Output the (X, Y) coordinate of the center of the cell containing the given text.  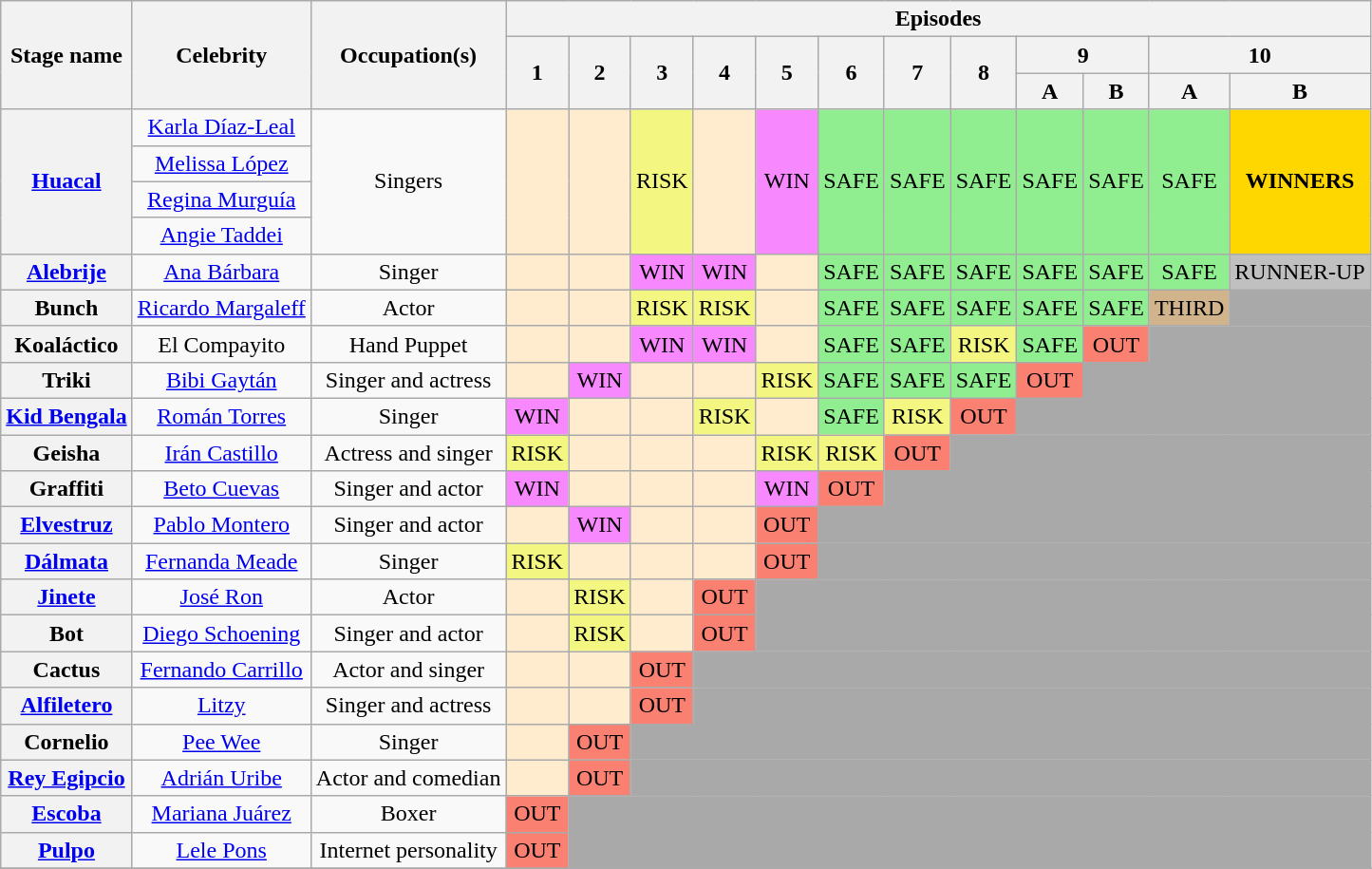
Ricardo Margaleff (221, 308)
Koaláctico (66, 344)
Regina Murguía (221, 199)
Alfiletero (66, 706)
Elvestruz (66, 525)
Stage name (66, 55)
Hand Puppet (408, 344)
Fernando Carrillo (221, 670)
Jinete (66, 597)
Huacal (66, 181)
Bot (66, 633)
Román Torres (221, 416)
Cactus (66, 670)
RUNNER-UP (1300, 272)
Celebrity (221, 55)
Angie Taddei (221, 236)
Mariana Juárez (221, 814)
Singers (408, 181)
Boxer (408, 814)
Actor and singer (408, 670)
2 (600, 73)
Cornelio (66, 742)
Geisha (66, 453)
Episodes (938, 19)
Irán Castillo (221, 453)
4 (724, 73)
6 (852, 73)
El Compayito (221, 344)
Melissa López (221, 163)
Actress and singer (408, 453)
THIRD (1189, 308)
Pablo Montero (221, 525)
Rey Egipcio (66, 778)
Bibi Gaytán (221, 380)
Kid Bengala (66, 416)
Beto Cuevas (221, 489)
9 (1083, 55)
Triki (66, 380)
Fernanda Meade (221, 561)
Actor and comedian (408, 778)
5 (787, 73)
10 (1259, 55)
Graffiti (66, 489)
Bunch (66, 308)
Occupation(s) (408, 55)
Escoba (66, 814)
Pulpo (66, 850)
Lele Pons (221, 850)
WINNERS (1300, 181)
Pee Wee (221, 742)
3 (662, 73)
Diego Schoening (221, 633)
Adrián Uribe (221, 778)
Dálmata (66, 561)
Internet personality (408, 850)
1 (537, 73)
Alebrije (66, 272)
Karla Díaz-Leal (221, 127)
8 (984, 73)
Ana Bárbara (221, 272)
José Ron (221, 597)
Litzy (221, 706)
7 (917, 73)
